Scan for the cell matching the given text and deliver its [x, y] coordinate at center. 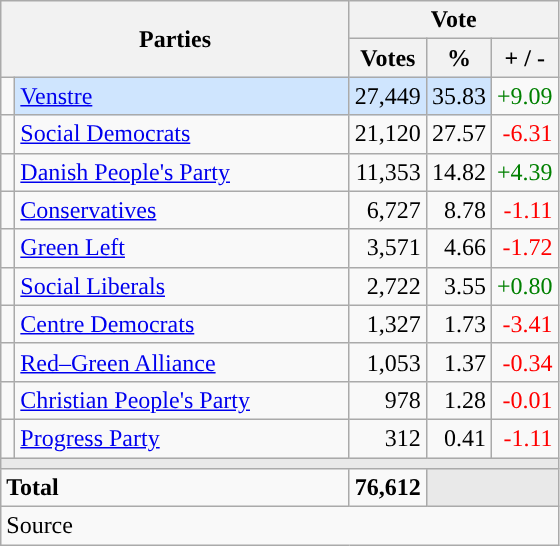
% [458, 58]
Christian People's Party [182, 400]
-3.41 [524, 324]
1,053 [388, 362]
-1.72 [524, 248]
Centre Democrats [182, 324]
-0.34 [524, 362]
Social Democrats [182, 134]
8.78 [458, 210]
+ / - [524, 58]
-0.01 [524, 400]
3,571 [388, 248]
Votes [388, 58]
76,612 [388, 488]
1.37 [458, 362]
978 [388, 400]
Vote [454, 20]
+4.39 [524, 172]
Venstre [182, 96]
+9.09 [524, 96]
Green Left [182, 248]
6,727 [388, 210]
-6.31 [524, 134]
Conservatives [182, 210]
1.28 [458, 400]
1.73 [458, 324]
Red–Green Alliance [182, 362]
14.82 [458, 172]
27.57 [458, 134]
Danish People's Party [182, 172]
11,353 [388, 172]
Progress Party [182, 438]
35.83 [458, 96]
312 [388, 438]
Parties [176, 39]
1,327 [388, 324]
4.66 [458, 248]
+0.80 [524, 286]
3.55 [458, 286]
Total [176, 488]
Social Liberals [182, 286]
27,449 [388, 96]
21,120 [388, 134]
Source [280, 526]
0.41 [458, 438]
2,722 [388, 286]
